Capture the cell that displays the provided text and extract its (X, Y) central coordinate. 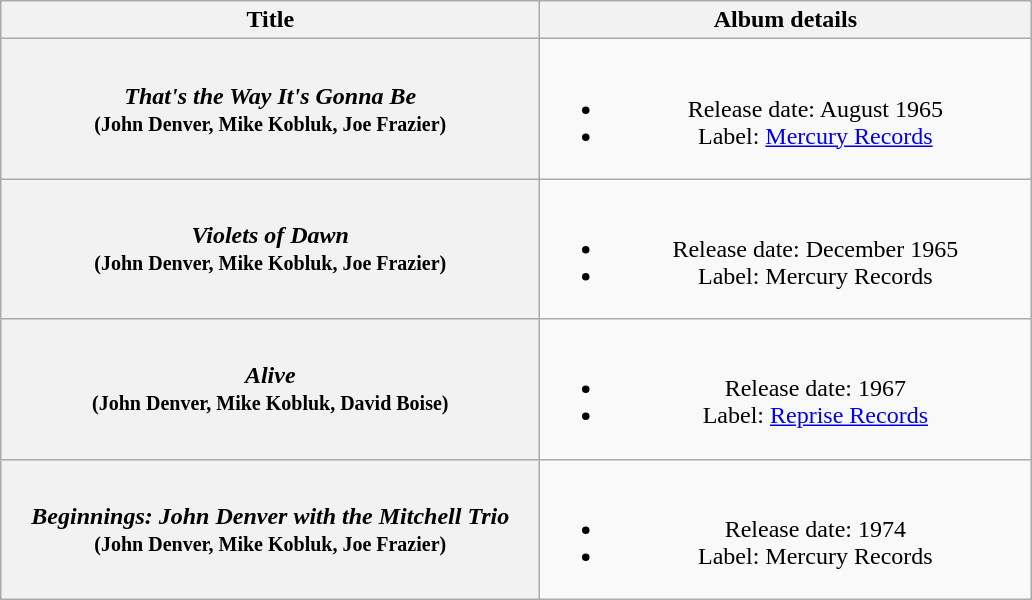
That's the Way It's Gonna Be(John Denver, Mike Kobluk, Joe Frazier) (270, 109)
Title (270, 20)
Album details (786, 20)
Release date: 1974Label: Mercury Records (786, 529)
Release date: 1967Label: Reprise Records (786, 389)
Violets of Dawn(John Denver, Mike Kobluk, Joe Frazier) (270, 249)
Alive(John Denver, Mike Kobluk, David Boise) (270, 389)
Release date: August 1965Label: Mercury Records (786, 109)
Beginnings: John Denver with the Mitchell Trio(John Denver, Mike Kobluk, Joe Frazier) (270, 529)
Release date: December 1965Label: Mercury Records (786, 249)
